For the text-containing cell, return its midpoint in (X, Y) coordinate format. 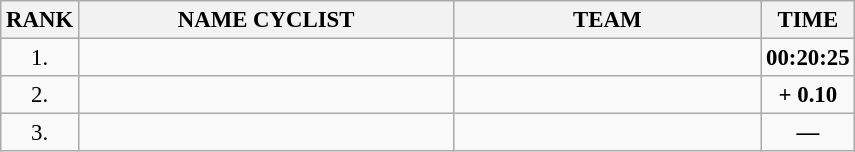
00:20:25 (808, 58)
TEAM (608, 20)
TIME (808, 20)
1. (40, 58)
2. (40, 95)
NAME CYCLIST (266, 20)
RANK (40, 20)
— (808, 133)
3. (40, 133)
+ 0.10 (808, 95)
